Provide the (X, Y) coordinate of the cell's center where the given text is located.  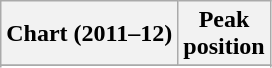
Peakposition (224, 34)
Chart (2011–12) (90, 34)
